Locate the cell with the specified text and output its [x, y] center coordinate. 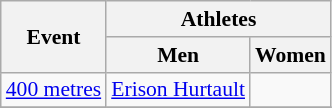
Athletes [218, 19]
Erison Hurtault [178, 90]
400 metres [54, 90]
Women [290, 55]
Event [54, 36]
Men [178, 55]
